Search for the cell housing the specified text and yield its [x, y] center coordinate. 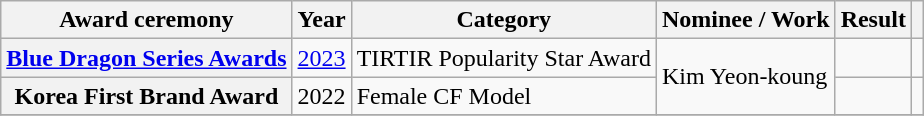
Category [504, 20]
TIRTIR Popularity Star Award [504, 58]
Korea First Brand Award [146, 96]
Award ceremony [146, 20]
Blue Dragon Series Awards [146, 58]
Year [322, 20]
Female CF Model [504, 96]
2022 [322, 96]
Nominee / Work [746, 20]
Result [873, 20]
2023 [322, 58]
Kim Yeon-koung [746, 77]
